For the text-containing cell, return its midpoint in [X, Y] coordinate format. 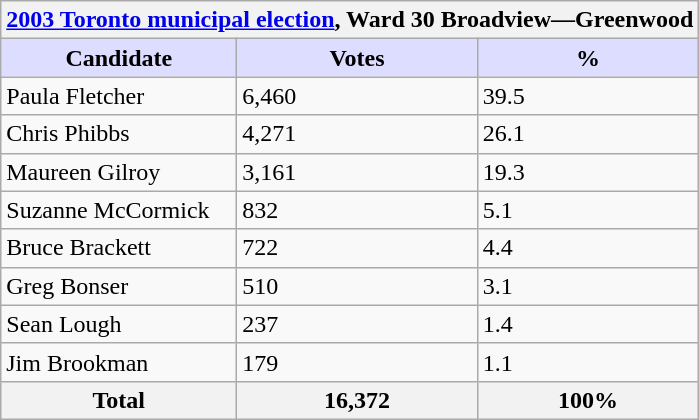
1.1 [588, 362]
% [588, 58]
Votes [357, 58]
6,460 [357, 96]
Bruce Brackett [119, 248]
Paula Fletcher [119, 96]
Maureen Gilroy [119, 172]
16,372 [357, 400]
1.4 [588, 324]
4.4 [588, 248]
Greg Bonser [119, 286]
3.1 [588, 286]
722 [357, 248]
Jim Brookman [119, 362]
26.1 [588, 134]
4,271 [357, 134]
5.1 [588, 210]
Suzanne McCormick [119, 210]
3,161 [357, 172]
Sean Lough [119, 324]
2003 Toronto municipal election, Ward 30 Broadview—Greenwood [350, 20]
Chris Phibbs [119, 134]
832 [357, 210]
Candidate [119, 58]
237 [357, 324]
100% [588, 400]
39.5 [588, 96]
179 [357, 362]
Total [119, 400]
510 [357, 286]
19.3 [588, 172]
